Locate the cell with the specified text and output its [X, Y] center coordinate. 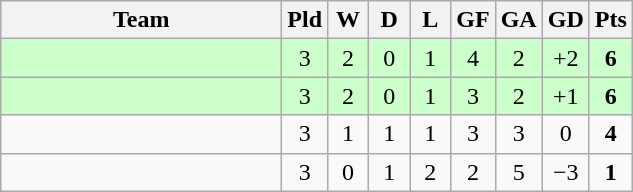
+2 [566, 58]
+1 [566, 96]
GF [473, 20]
Pts [610, 20]
Pld [305, 20]
−3 [566, 172]
5 [518, 172]
GD [566, 20]
Team [142, 20]
D [390, 20]
GA [518, 20]
W [348, 20]
L [430, 20]
